From the cell containing the given text, extract its center point as (X, Y) coordinate. 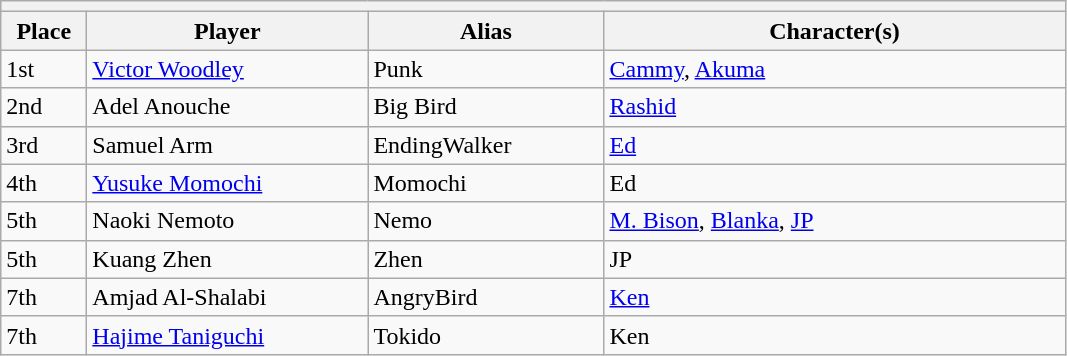
Rashid (834, 107)
JP (834, 259)
Tokido (486, 335)
Character(s) (834, 31)
Victor Woodley (228, 69)
Adel Anouche (228, 107)
Hajime Taniguchi (228, 335)
EndingWalker (486, 145)
2nd (44, 107)
Naoki Nemoto (228, 221)
Player (228, 31)
Zhen (486, 259)
M. Bison, Blanka, JP (834, 221)
AngryBird (486, 297)
Cammy, Akuma (834, 69)
Amjad Al-Shalabi (228, 297)
Alias (486, 31)
Big Bird (486, 107)
Kuang Zhen (228, 259)
Punk (486, 69)
Yusuke Momochi (228, 183)
1st (44, 69)
4th (44, 183)
3rd (44, 145)
Place (44, 31)
Nemo (486, 221)
Momochi (486, 183)
Samuel Arm (228, 145)
